Pinpoint the cell where the given text exists, returning its [X, Y] midpoint coordinate. 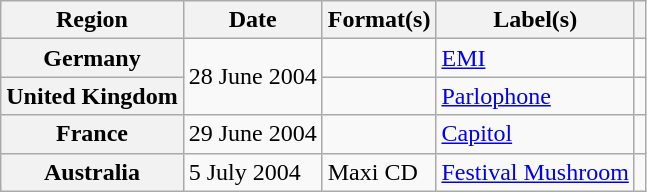
Parlophone [535, 96]
Germany [92, 58]
France [92, 134]
Label(s) [535, 20]
EMI [535, 58]
Date [252, 20]
Region [92, 20]
28 June 2004 [252, 77]
Capitol [535, 134]
United Kingdom [92, 96]
Australia [92, 172]
Festival Mushroom [535, 172]
29 June 2004 [252, 134]
Format(s) [379, 20]
5 July 2004 [252, 172]
Maxi CD [379, 172]
